Determine the [x, y] coordinate at the center of the cell enclosing the given text.  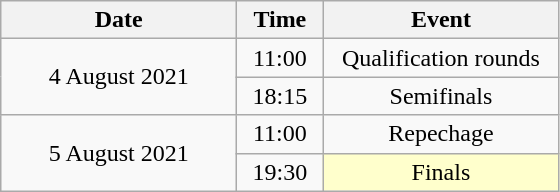
18:15 [280, 96]
19:30 [280, 172]
Time [280, 20]
Finals [441, 172]
5 August 2021 [119, 153]
Date [119, 20]
Semifinals [441, 96]
Event [441, 20]
Qualification rounds [441, 58]
4 August 2021 [119, 77]
Repechage [441, 134]
